For the text-containing cell, return its midpoint in (X, Y) coordinate format. 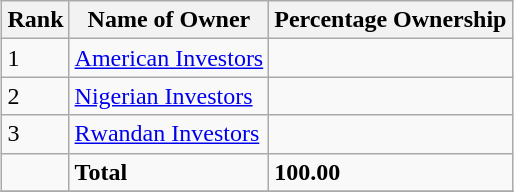
1 (36, 58)
Name of Owner (169, 20)
3 (36, 134)
Nigerian Investors (169, 96)
Rank (36, 20)
Rwandan Investors (169, 134)
2 (36, 96)
American Investors (169, 58)
Total (169, 172)
Percentage Ownership (390, 20)
100.00 (390, 172)
